Provide the (x, y) coordinate of the cell's center where the given text is located.  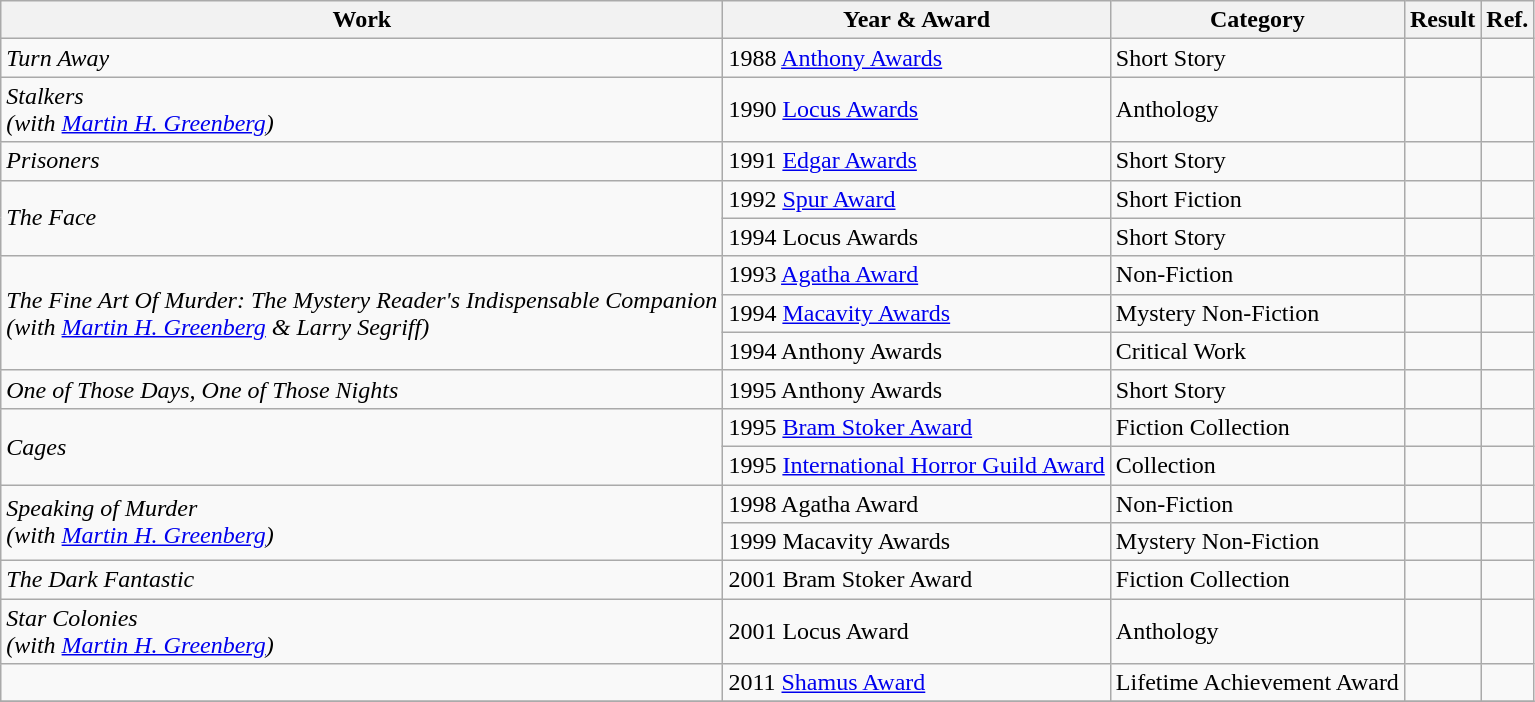
The Fine Art Of Murder: The Mystery Reader's Indispensable Companion(with Martin H. Greenberg & Larry Segriff) (362, 313)
Category (1257, 20)
1990 Locus Awards (916, 110)
Year & Award (916, 20)
1995 Bram Stoker Award (916, 427)
The Face (362, 218)
Speaking of Murder(with Martin H. Greenberg) (362, 522)
Lifetime Achievement Award (1257, 683)
Turn Away (362, 58)
1991 Edgar Awards (916, 161)
Star Colonies(with Martin H. Greenberg) (362, 632)
1988 Anthony Awards (916, 58)
1992 Spur Award (916, 199)
1995 International Horror Guild Award (916, 465)
Stalkers(with Martin H. Greenberg) (362, 110)
Ref. (1508, 20)
1998 Agatha Award (916, 503)
Prisoners (362, 161)
1999 Macavity Awards (916, 542)
1994 Locus Awards (916, 237)
The Dark Fantastic (362, 580)
1994 Macavity Awards (916, 313)
One of Those Days, One of Those Nights (362, 389)
Critical Work (1257, 351)
1993 Agatha Award (916, 275)
1994 Anthony Awards (916, 351)
2001 Bram Stoker Award (916, 580)
1995 Anthony Awards (916, 389)
Cages (362, 446)
2011 Shamus Award (916, 683)
Work (362, 20)
Collection (1257, 465)
Short Fiction (1257, 199)
2001 Locus Award (916, 632)
Result (1442, 20)
